Determine the (X, Y) coordinate at the center of the cell enclosing the given text.  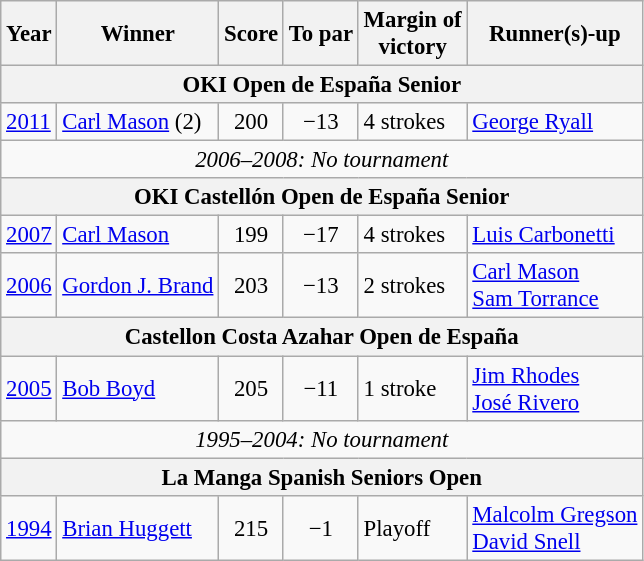
Winner (138, 34)
1995–2004: No tournament (322, 439)
Luis Carbonetti (555, 235)
203 (252, 286)
2 strokes (412, 286)
1 stroke (412, 388)
2011 (29, 122)
Bob Boyd (138, 388)
2006–2008: No tournament (322, 160)
−17 (320, 235)
Score (252, 34)
Carl Mason (138, 235)
Year (29, 34)
2007 (29, 235)
George Ryall (555, 122)
Playoff (412, 528)
−1 (320, 528)
−11 (320, 388)
2005 (29, 388)
Brian Huggett (138, 528)
OKI Open de España Senior (322, 85)
To par (320, 34)
Runner(s)-up (555, 34)
200 (252, 122)
Carl Mason Sam Torrance (555, 286)
199 (252, 235)
205 (252, 388)
Margin ofvictory (412, 34)
OKI Castellón Open de España Senior (322, 197)
Jim Rhodes José Rivero (555, 388)
Carl Mason (2) (138, 122)
Castellon Costa Azahar Open de España (322, 337)
2006 (29, 286)
La Manga Spanish Seniors Open (322, 477)
Gordon J. Brand (138, 286)
1994 (29, 528)
Malcolm Gregson David Snell (555, 528)
215 (252, 528)
